Capture the cell that displays the provided text and extract its [X, Y] central coordinate. 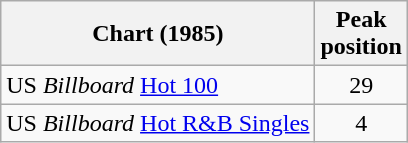
4 [361, 123]
Peakposition [361, 34]
US Billboard Hot R&B Singles [158, 123]
Chart (1985) [158, 34]
US Billboard Hot 100 [158, 85]
29 [361, 85]
